Output the [X, Y] coordinate of the center of the cell containing the given text.  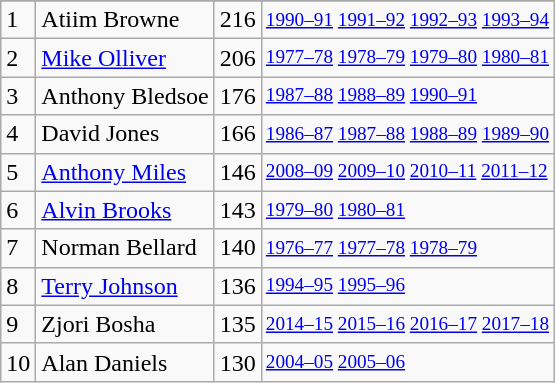
1986–87 1987–88 1988–89 1989–90 [407, 134]
4 [18, 134]
5 [18, 172]
216 [238, 20]
166 [238, 134]
2 [18, 58]
1987–88 1988–89 1990–91 [407, 96]
8 [18, 286]
1976–77 1977–78 1978–79 [407, 248]
Zjori Bosha [125, 324]
Alvin Brooks [125, 210]
135 [238, 324]
140 [238, 248]
130 [238, 362]
1979–80 1980–81 [407, 210]
1 [18, 20]
David Jones [125, 134]
7 [18, 248]
10 [18, 362]
9 [18, 324]
136 [238, 286]
2004–05 2005–06 [407, 362]
Alan Daniels [125, 362]
Mike Olliver [125, 58]
Atiim Browne [125, 20]
Terry Johnson [125, 286]
146 [238, 172]
143 [238, 210]
176 [238, 96]
6 [18, 210]
2014–15 2015–16 2016–17 2017–18 [407, 324]
1994–95 1995–96 [407, 286]
3 [18, 96]
1977–78 1978–79 1979–80 1980–81 [407, 58]
1990–91 1991–92 1992–93 1993–94 [407, 20]
Anthony Miles [125, 172]
Norman Bellard [125, 248]
Anthony Bledsoe [125, 96]
206 [238, 58]
2008–09 2009–10 2010–11 2011–12 [407, 172]
